Capture the cell that displays the provided text and extract its [X, Y] central coordinate. 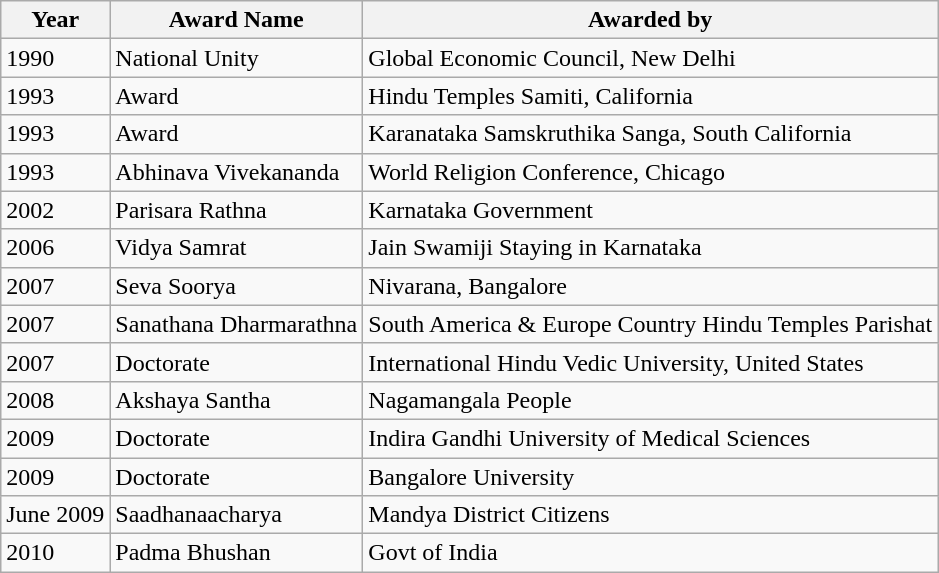
Karnataka Government [650, 210]
South America & Europe Country Hindu Temples Parishat [650, 324]
2008 [56, 400]
Jain Swamiji Staying in Karnataka [650, 248]
2006 [56, 248]
2002 [56, 210]
Mandya District Citizens [650, 515]
Bangalore University [650, 477]
International Hindu Vedic University, United States [650, 362]
Vidya Samrat [236, 248]
Akshaya Santha [236, 400]
2010 [56, 553]
Padma Bhushan [236, 553]
Nagamangala People [650, 400]
Nivarana, Bangalore [650, 286]
1990 [56, 58]
Karanataka Samskruthika Sanga, South California [650, 134]
June 2009 [56, 515]
Indira Gandhi University of Medical Sciences [650, 438]
Abhinava Vivekananda [236, 172]
Govt of India [650, 553]
Awarded by [650, 20]
Sanathana Dharmarathna [236, 324]
Global Economic Council, New Delhi [650, 58]
Award Name [236, 20]
Parisara Rathna [236, 210]
National Unity [236, 58]
Hindu Temples Samiti, California [650, 96]
World Religion Conference, Chicago [650, 172]
Seva Soorya [236, 286]
Year [56, 20]
Saadhanaacharya [236, 515]
